From the cell containing the given text, extract its center point as (X, Y) coordinate. 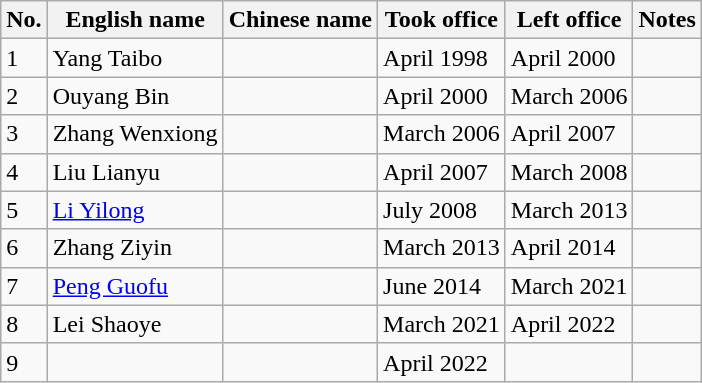
9 (24, 362)
Yang Taibo (135, 58)
Li Yilong (135, 210)
Zhang Ziyin (135, 248)
April 2014 (569, 248)
Chinese name (300, 20)
4 (24, 172)
July 2008 (442, 210)
2 (24, 96)
6 (24, 248)
Notes (667, 20)
3 (24, 134)
Ouyang Bin (135, 96)
Took office (442, 20)
Lei Shaoye (135, 324)
No. (24, 20)
1 (24, 58)
8 (24, 324)
7 (24, 286)
April 1998 (442, 58)
Liu Lianyu (135, 172)
English name (135, 20)
Zhang Wenxiong (135, 134)
5 (24, 210)
Left office (569, 20)
June 2014 (442, 286)
March 2008 (569, 172)
Peng Guofu (135, 286)
